Determine the [X, Y] coordinate at the center of the cell enclosing the given text.  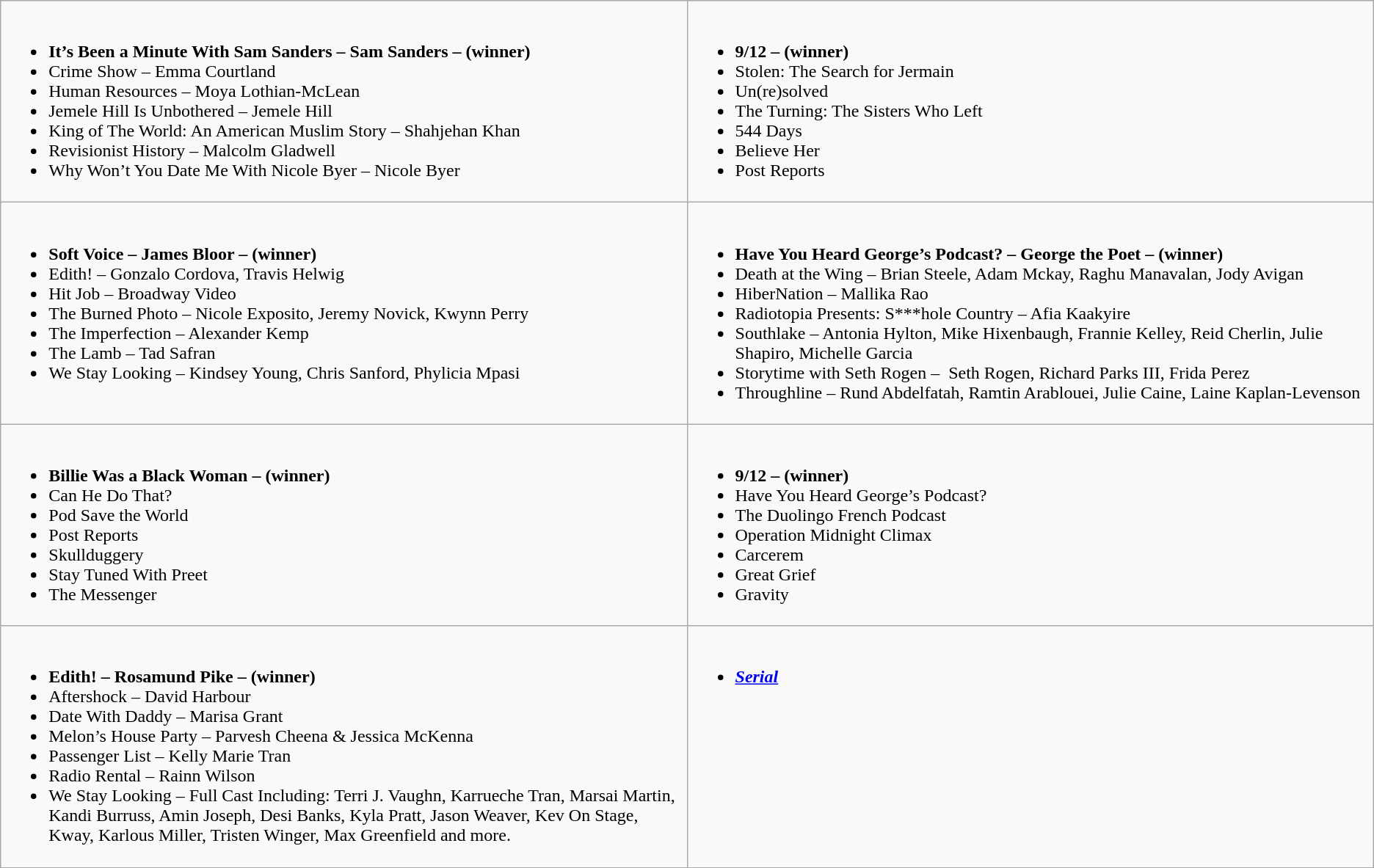
9/12 – (winner)Have You Heard George’s Podcast?The Duolingo French PodcastOperation Midnight ClimaxCarceremGreat GriefGravity [1030, 525]
Serial [1030, 747]
9/12 – (winner)Stolen: The Search for JermainUn(re)solvedThe Turning: The Sisters Who Left544 DaysBelieve HerPost Reports [1030, 101]
Billie Was a Black Woman – (winner)Can He Do That?Pod Save the WorldPost ReportsSkullduggeryStay Tuned With PreetThe Messenger [343, 525]
